For the text-containing cell, return its midpoint in [X, Y] coordinate format. 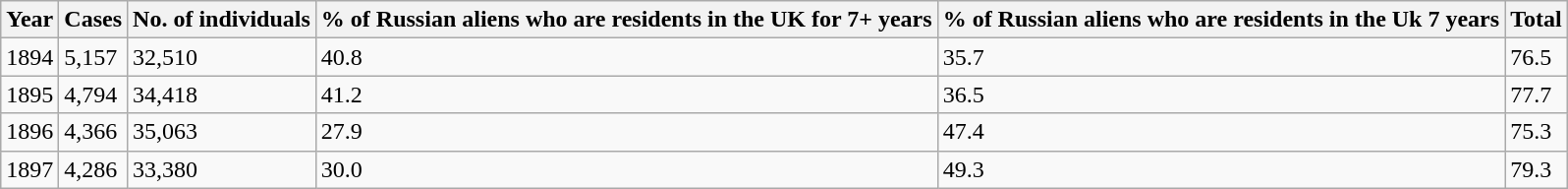
30.0 [627, 169]
40.8 [627, 57]
4,366 [93, 132]
No. of individuals [222, 20]
41.2 [627, 94]
76.5 [1537, 57]
33,380 [222, 169]
1897 [29, 169]
27.9 [627, 132]
4,794 [93, 94]
49.3 [1221, 169]
% of Russian aliens who are residents in the UK for 7+ years [627, 20]
Total [1537, 20]
1894 [29, 57]
35,063 [222, 132]
77.7 [1537, 94]
4,286 [93, 169]
1895 [29, 94]
36.5 [1221, 94]
Year [29, 20]
79.3 [1537, 169]
35.7 [1221, 57]
34,418 [222, 94]
Cases [93, 20]
75.3 [1537, 132]
1896 [29, 132]
32,510 [222, 57]
47.4 [1221, 132]
5,157 [93, 57]
% of Russian aliens who are residents in the Uk 7 years [1221, 20]
